Locate the cell with the specified text and output its [x, y] center coordinate. 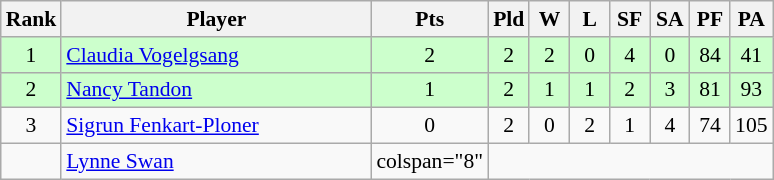
105 [752, 126]
Rank [32, 19]
84 [710, 55]
Sigrun Fenkart-Ploner [216, 126]
Pts [430, 19]
41 [752, 55]
Lynne Swan [216, 162]
PF [710, 19]
L [590, 19]
colspan="8" [430, 162]
93 [752, 90]
74 [710, 126]
81 [710, 90]
W [549, 19]
SF [630, 19]
PA [752, 19]
Pld [508, 19]
SA [670, 19]
Claudia Vogelgsang [216, 55]
Player [216, 19]
Nancy Tandon [216, 90]
